Search for the cell housing the specified text and yield its (X, Y) center coordinate. 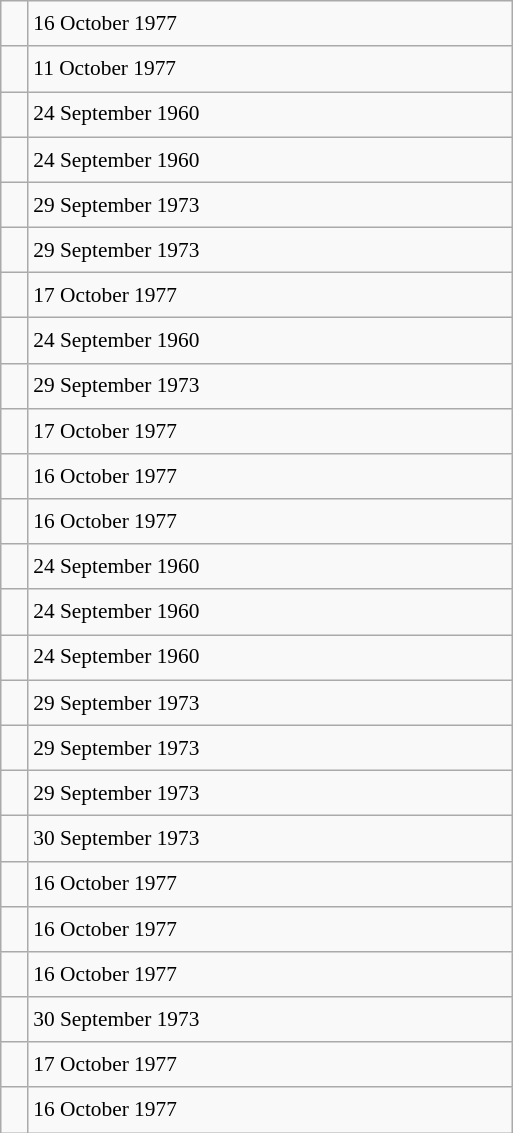
11 October 1977 (270, 68)
